Extract the (x, y) coordinate from the center of the cell holding the provided text.  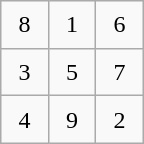
4 (24, 120)
9 (72, 120)
8 (24, 24)
2 (120, 120)
7 (120, 72)
5 (72, 72)
3 (24, 72)
6 (120, 24)
1 (72, 24)
